For the text-containing cell, return its midpoint in [X, Y] coordinate format. 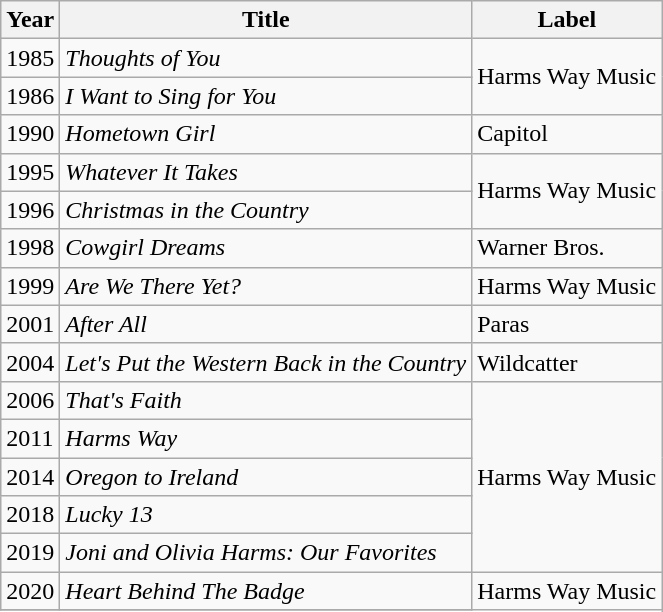
1986 [30, 96]
Harms Way [266, 438]
2004 [30, 362]
That's Faith [266, 400]
Are We There Yet? [266, 286]
Christmas in the Country [266, 210]
Whatever It Takes [266, 172]
Warner Bros. [567, 248]
Hometown Girl [266, 134]
I Want to Sing for You [266, 96]
Let's Put the Western Back in the Country [266, 362]
1995 [30, 172]
Heart Behind The Badge [266, 591]
1998 [30, 248]
Joni and Olivia Harms: Our Favorites [266, 553]
1990 [30, 134]
2011 [30, 438]
Title [266, 20]
Cowgirl Dreams [266, 248]
Year [30, 20]
2014 [30, 477]
1985 [30, 58]
2020 [30, 591]
Paras [567, 324]
Oregon to Ireland [266, 477]
2006 [30, 400]
After All [266, 324]
Lucky 13 [266, 515]
2001 [30, 324]
Label [567, 20]
1996 [30, 210]
2019 [30, 553]
1999 [30, 286]
Capitol [567, 134]
Wildcatter [567, 362]
2018 [30, 515]
Thoughts of You [266, 58]
